Capture the cell that displays the provided text and extract its (x, y) central coordinate. 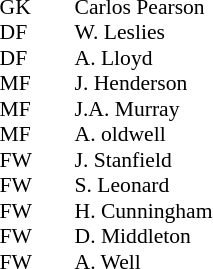
J.A. Murray (144, 109)
S. Leonard (144, 185)
D. Middleton (144, 237)
A. oldwell (144, 135)
W. Leslies (144, 33)
J. Stanfield (144, 160)
J. Henderson (144, 83)
A. Lloyd (144, 58)
H. Cunningham (144, 211)
